Locate the cell with the specified text and output its (X, Y) center coordinate. 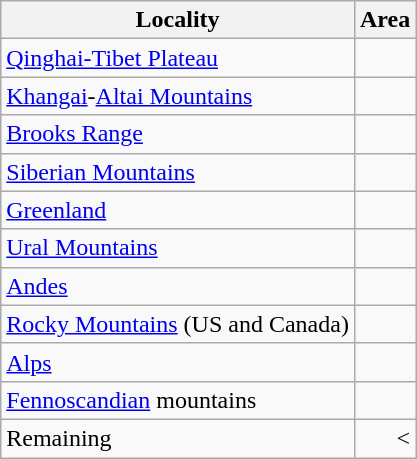
Area (384, 20)
Qinghai-Tibet Plateau (178, 58)
Fennoscandian mountains (178, 400)
Ural Mountains (178, 248)
Greenland (178, 210)
Brooks Range (178, 134)
Locality (178, 20)
Remaining (178, 438)
< (384, 438)
Rocky Mountains (US and Canada) (178, 324)
Khangai-Altai Mountains (178, 96)
Siberian Mountains (178, 172)
Andes (178, 286)
Alps (178, 362)
